Locate the cell with the specified text and output its (x, y) center coordinate. 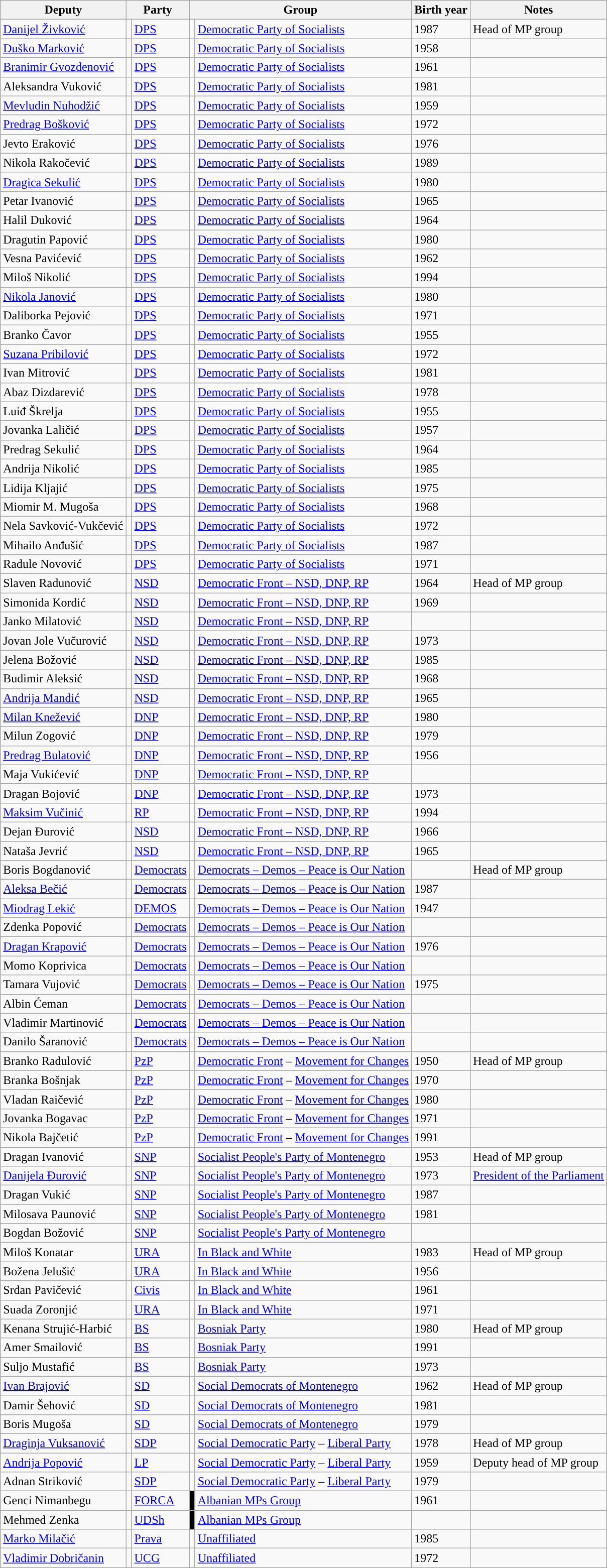
Damir Šehović (63, 1405)
UDSh (161, 1520)
Daliborka Pejović (63, 316)
FORCA (161, 1501)
Suljo Mustafić (63, 1367)
Vladimir Dobričanin (63, 1558)
Draginja Vuksanović (63, 1443)
Danilo Šaranović (63, 1042)
President of the Parliament (539, 1176)
Luiđ Škrelja (63, 411)
Nataša Jevrić (63, 851)
DEMOS (161, 908)
Birth year (441, 10)
Miloš Konatar (63, 1252)
Jovanka Laličić (63, 430)
Boris Bogdanović (63, 870)
Branko Radulović (63, 1061)
Prava (161, 1539)
Branimir Gvozdenović (63, 67)
Mevludin Nuhodžić (63, 105)
Miloš Nikolić (63, 278)
Nikola Rakočević (63, 163)
Halil Duković (63, 220)
Group (300, 10)
Branko Čavor (63, 335)
Jevto Eraković (63, 144)
Vladan Raičević (63, 1099)
Jelena Božović (63, 660)
Dejan Đurović (63, 831)
Danijela Đurović (63, 1176)
Dragan Vukić (63, 1195)
Predrag Bulatović (63, 755)
Adnan Striković (63, 1482)
Ivan Mitrović (63, 373)
Dragan Bojović (63, 793)
Slaven Radunović (63, 583)
Suada Zoronjić (63, 1309)
Bogdan Božović (63, 1233)
Božena Jelušić (63, 1271)
Mihailo Anđušić (63, 545)
Andrija Mandić (63, 698)
Vesna Pavićević (63, 259)
Simonida Kordić (63, 602)
Genci Nimanbegu (63, 1501)
Andrija Nikolić (63, 468)
Zdenka Popović (63, 927)
Albin Ćeman (63, 1004)
Dragan Krapović (63, 946)
Milosava Paunović (63, 1214)
1957 (441, 430)
1947 (441, 908)
Deputy (63, 10)
Abaz Dizdarević (63, 392)
Miodrag Lekić (63, 908)
1966 (441, 831)
Civis (161, 1290)
Mehmed Zenka (63, 1520)
Srđan Pavičević (63, 1290)
Amer Smailović (63, 1348)
Boris Mugoša (63, 1424)
Aleksa Bečić (63, 889)
Milan Knežević (63, 717)
1969 (441, 602)
Lidija Kljajić (63, 488)
Deputy head of MP group (539, 1463)
Nikola Janović (63, 297)
Maja Vukićević (63, 774)
Suzana Pribilović (63, 354)
1989 (441, 163)
Party (158, 10)
Miomir M. Mugoša (63, 507)
Radule Novović (63, 564)
Nela Savković-Vukčević (63, 526)
1958 (441, 48)
Janko Milatović (63, 622)
Dragan Ivanović (63, 1156)
1953 (441, 1156)
Maksim Vučinić (63, 812)
Milun Zogović (63, 736)
Nikola Bajčetić (63, 1137)
Dragutin Papović (63, 239)
Predrag Sekulić (63, 449)
LP (161, 1463)
1950 (441, 1061)
Danijel Živković (63, 29)
Ivan Brajović (63, 1386)
Jovan Jole Vučurović (63, 641)
Aleksandra Vuković (63, 86)
Branka Bošnjak (63, 1080)
Duško Marković (63, 48)
UCG (161, 1558)
Marko Milačić (63, 1539)
Jovanka Bogavac (63, 1118)
Momo Koprivica (63, 966)
Notes (539, 10)
Predrag Bošković (63, 125)
Budimir Aleksić (63, 679)
Petar Ivanović (63, 201)
RP (161, 812)
Tamara Vujović (63, 985)
1983 (441, 1252)
Dragica Sekulić (63, 182)
Kenana Strujić-Harbić (63, 1329)
1970 (441, 1080)
Andrija Popović (63, 1463)
Vladimir Martinović (63, 1023)
